Return (x, y) of the center of cell containing provided text 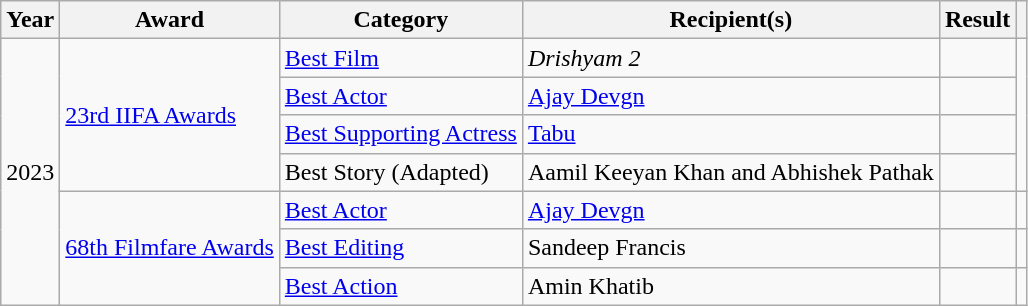
Best Editing (400, 248)
Amin Khatib (730, 286)
Sandeep Francis (730, 248)
Best Action (400, 286)
Tabu (730, 134)
Result (977, 20)
Best Film (400, 58)
2023 (30, 172)
Drishyam 2 (730, 58)
Recipient(s) (730, 20)
Best Supporting Actress (400, 134)
Category (400, 20)
Year (30, 20)
Aamil Keeyan Khan and Abhishek Pathak (730, 172)
Best Story (Adapted) (400, 172)
Award (170, 20)
23rd IIFA Awards (170, 115)
68th Filmfare Awards (170, 248)
